Determine the [x, y] coordinate at the center of the cell enclosing the given text.  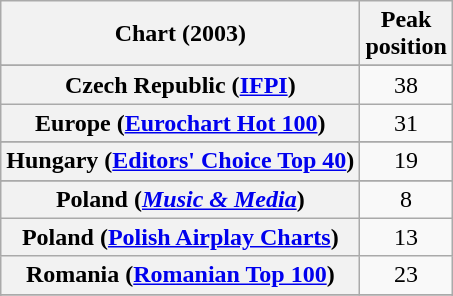
Chart (2003) [180, 34]
Peakposition [406, 34]
Poland (Music & Media) [180, 199]
31 [406, 123]
Poland (Polish Airplay Charts) [180, 237]
Hungary (Editors' Choice Top 40) [180, 161]
Romania (Romanian Top 100) [180, 275]
8 [406, 199]
13 [406, 237]
Europe (Eurochart Hot 100) [180, 123]
38 [406, 85]
19 [406, 161]
23 [406, 275]
Czech Republic (IFPI) [180, 85]
